Identify which cell holds the provided text, then report its (x, y) central coordinate. 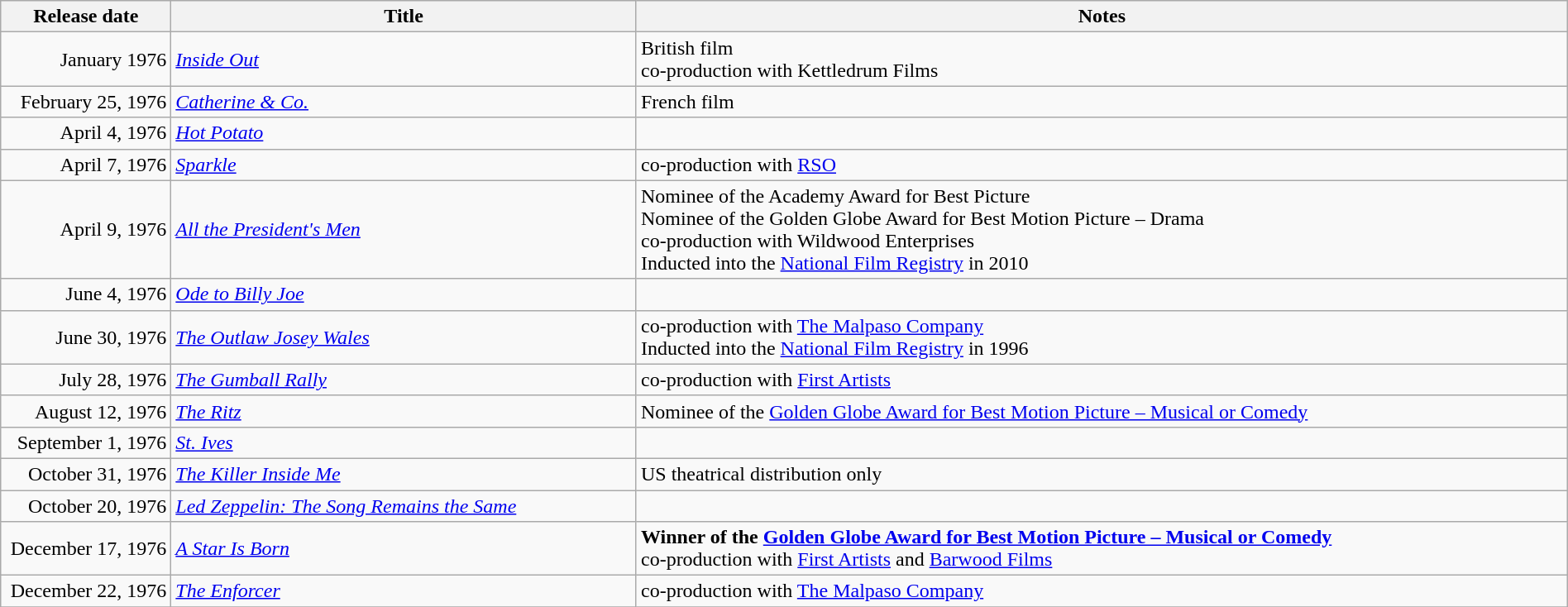
British filmco-production with Kettledrum Films (1102, 60)
Inside Out (404, 60)
September 1, 1976 (86, 442)
Title (404, 17)
co-production with First Artists (1102, 380)
The Enforcer (404, 591)
Sparkle (404, 165)
October 20, 1976 (86, 505)
October 31, 1976 (86, 474)
Catherine & Co. (404, 102)
December 22, 1976 (86, 591)
December 17, 1976 (86, 549)
co-production with RSO (1102, 165)
Led Zeppelin: The Song Remains the Same (404, 505)
Hot Potato (404, 133)
April 9, 1976 (86, 230)
July 28, 1976 (86, 380)
Notes (1102, 17)
February 25, 1976 (86, 102)
April 4, 1976 (86, 133)
The Gumball Rally (404, 380)
US theatrical distribution only (1102, 474)
The Outlaw Josey Wales (404, 337)
The Killer Inside Me (404, 474)
French film (1102, 102)
January 1976 (86, 60)
Nominee of the Golden Globe Award for Best Motion Picture – Musical or Comedy (1102, 411)
The Ritz (404, 411)
August 12, 1976 (86, 411)
All the President's Men (404, 230)
St. Ives (404, 442)
April 7, 1976 (86, 165)
Ode to Billy Joe (404, 294)
Release date (86, 17)
co-production with The Malpaso CompanyInducted into the National Film Registry in 1996 (1102, 337)
June 30, 1976 (86, 337)
co-production with The Malpaso Company (1102, 591)
Winner of the Golden Globe Award for Best Motion Picture – Musical or Comedyco-production with First Artists and Barwood Films (1102, 549)
A Star Is Born (404, 549)
June 4, 1976 (86, 294)
